Locate the cell with the specified text and output its (x, y) center coordinate. 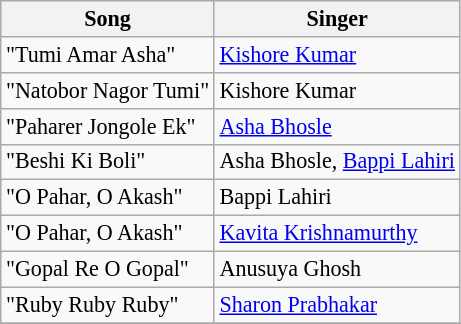
Song (108, 18)
Anusuya Ghosh (337, 269)
Asha Bhosle, Bappi Lahiri (337, 162)
"Beshi Ki Boli" (108, 162)
"Natobor Nagor Tumi" (108, 90)
"Gopal Re O Gopal" (108, 269)
"Ruby Ruby Ruby" (108, 305)
Bappi Lahiri (337, 198)
"Paharer Jongole Ek" (108, 126)
Kavita Krishnamurthy (337, 233)
Sharon Prabhakar (337, 305)
"Tumi Amar Asha" (108, 54)
Asha Bhosle (337, 126)
Singer (337, 18)
